Detect which cell encompasses the target text, then output its [X, Y] center coordinate. 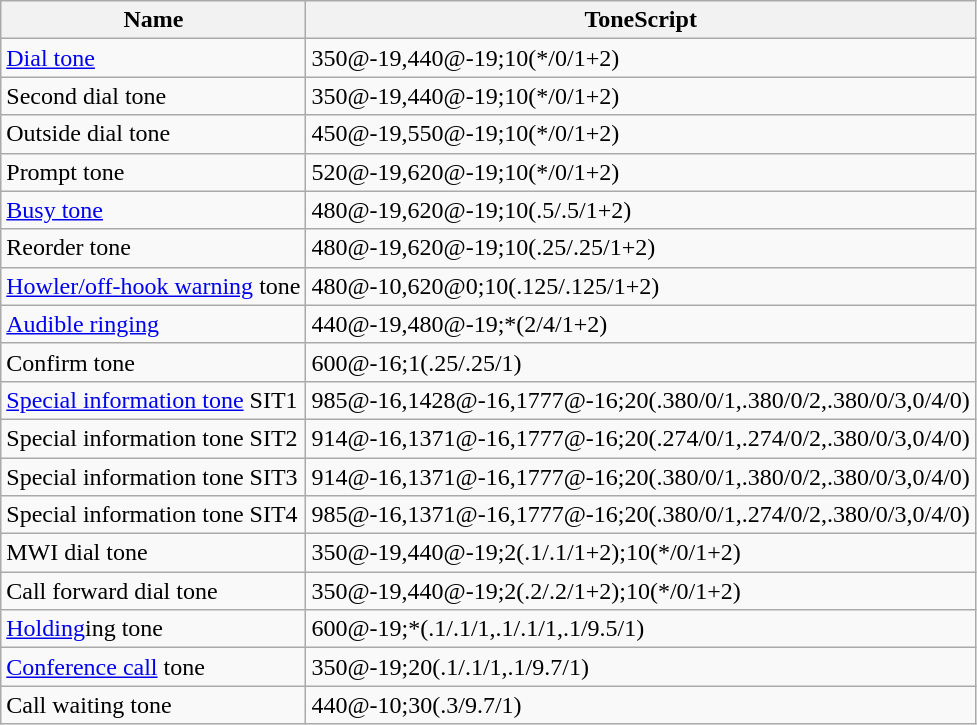
350@-19,440@-19;2(.1/.1/1+2);10(*/0/1+2) [640, 553]
MWI dial tone [154, 553]
350@-19,440@-19;2(.2/.2/1+2);10(*/0/1+2) [640, 591]
Call waiting tone [154, 705]
914@-16,1371@-16,1777@-16;20(.274/0/1,.274/0/2,.380/0/3,0/4/0) [640, 438]
440@-19,480@-19;*(2/4/1+2) [640, 324]
600@-19;*(.1/.1/1,.1/.1/1,.1/9.5/1) [640, 629]
480@-10,620@0;10(.125/.125/1+2) [640, 286]
480@-19,620@-19;10(.5/.5/1+2) [640, 210]
440@-10;30(.3/9.7/1) [640, 705]
985@-16,1371@-16,1777@-16;20(.380/0/1,.274/0/2,.380/0/3,0/4/0) [640, 515]
480@-19,620@-19;10(.25/.25/1+2) [640, 248]
Conference call tone [154, 667]
600@-16;1(.25/.25/1) [640, 362]
Call forward dial tone [154, 591]
Reorder tone [154, 248]
Busy tone [154, 210]
350@-19;20(.1/.1/1,.1/9.7/1) [640, 667]
450@-19,550@-19;10(*/0/1+2) [640, 134]
Outside dial tone [154, 134]
ToneScript [640, 20]
Holdinging tone [154, 629]
Special information tone SIT3 [154, 477]
Name [154, 20]
Special information tone SIT2 [154, 438]
Special information tone SIT1 [154, 400]
Prompt tone [154, 172]
Howler/off-hook warning tone [154, 286]
985@-16,1428@-16,1777@-16;20(.380/0/1,.380/0/2,.380/0/3,0/4/0) [640, 400]
Second dial tone [154, 96]
Dial tone [154, 58]
914@-16,1371@-16,1777@-16;20(.380/0/1,.380/0/2,.380/0/3,0/4/0) [640, 477]
520@-19,620@-19;10(*/0/1+2) [640, 172]
Audible ringing [154, 324]
Confirm tone [154, 362]
Special information tone SIT4 [154, 515]
